Scan for the cell matching the given text and deliver its (X, Y) coordinate at center. 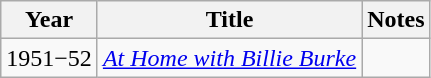
At Home with Billie Burke (229, 58)
1951−52 (50, 58)
Year (50, 20)
Title (229, 20)
Notes (396, 20)
